Provide the (X, Y) coordinate of the cell's center where the given text is located.  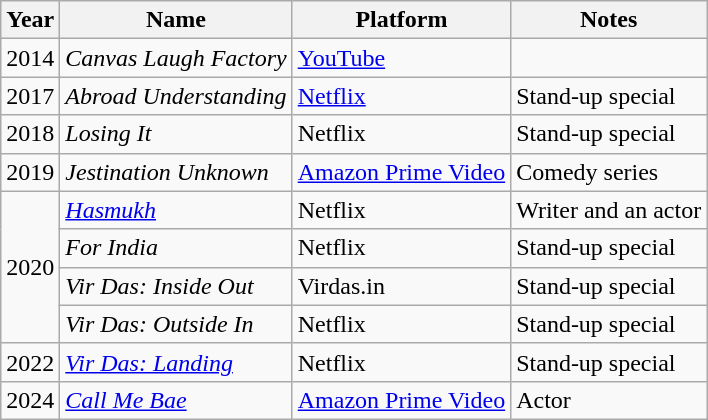
Canvas Laugh Factory (176, 58)
2018 (30, 134)
Call Me Bae (176, 400)
YouTube (401, 58)
Name (176, 20)
For India (176, 248)
Virdas.in (401, 286)
Actor (609, 400)
Vir Das: Outside In (176, 324)
Jestination Unknown (176, 172)
Vir Das: Inside Out (176, 286)
2019 (30, 172)
2022 (30, 362)
2020 (30, 267)
2017 (30, 96)
Year (30, 20)
Hasmukh (176, 210)
Losing It (176, 134)
Vir Das: Landing (176, 362)
Abroad Understanding (176, 96)
Notes (609, 20)
2014 (30, 58)
Comedy series (609, 172)
Writer and an actor (609, 210)
Platform (401, 20)
2024 (30, 400)
